Return the (x, y) coordinate for the center point of the cell that contains the specified text.  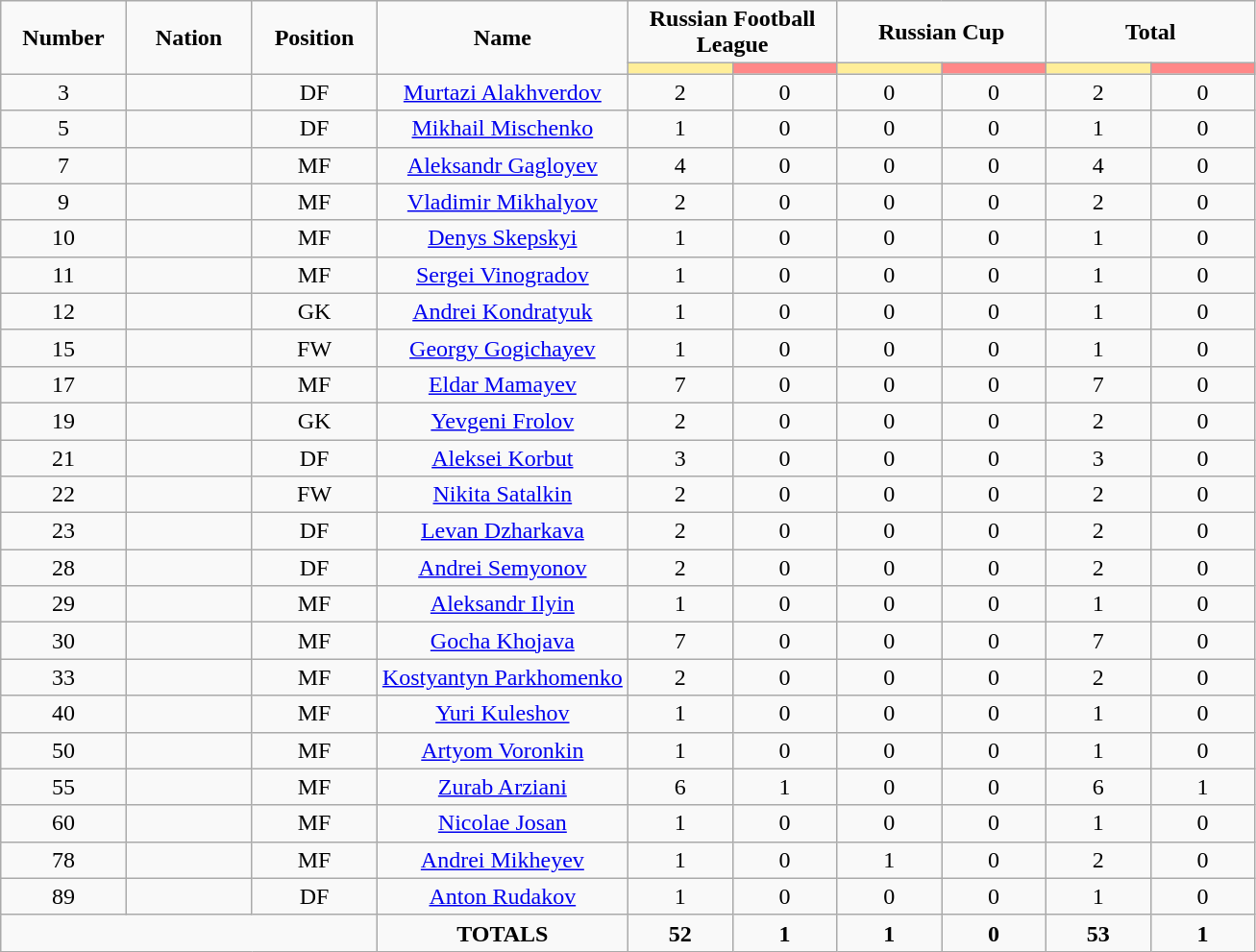
Number (63, 37)
Anton Rudakov (502, 896)
Mikhail Mischenko (502, 129)
15 (63, 348)
Gocha Khojava (502, 641)
33 (63, 677)
10 (63, 238)
Andrei Kondratyuk (502, 311)
Artyom Voronkin (502, 750)
Nikita Satalkin (502, 495)
40 (63, 714)
Aleksandr Ilyin (502, 604)
23 (63, 531)
Denys Skepskyi (502, 238)
Total (1150, 33)
Yuri Kuleshov (502, 714)
Name (502, 37)
21 (63, 458)
89 (63, 896)
Zurab Arziani (502, 787)
53 (1097, 933)
55 (63, 787)
Sergei Vinogradov (502, 275)
Aleksandr Gagloyev (502, 165)
29 (63, 604)
5 (63, 129)
Russian Cup (942, 33)
50 (63, 750)
Andrei Mikheyev (502, 860)
Position (315, 37)
19 (63, 421)
28 (63, 568)
Kostyantyn Parkhomenko (502, 677)
Levan Dzharkava (502, 531)
12 (63, 311)
17 (63, 384)
Eldar Mamayev (502, 384)
Yevgeni Frolov (502, 421)
78 (63, 860)
Georgy Gogichayev (502, 348)
9 (63, 202)
Aleksei Korbut (502, 458)
Murtazi Alakhverdov (502, 92)
TOTALS (502, 933)
60 (63, 823)
11 (63, 275)
Nation (188, 37)
30 (63, 641)
Andrei Semyonov (502, 568)
Vladimir Mikhalyov (502, 202)
52 (680, 933)
Nicolae Josan (502, 823)
22 (63, 495)
Russian Football League (732, 33)
